Extract the [X, Y] coordinate from the center of the cell holding the provided text.  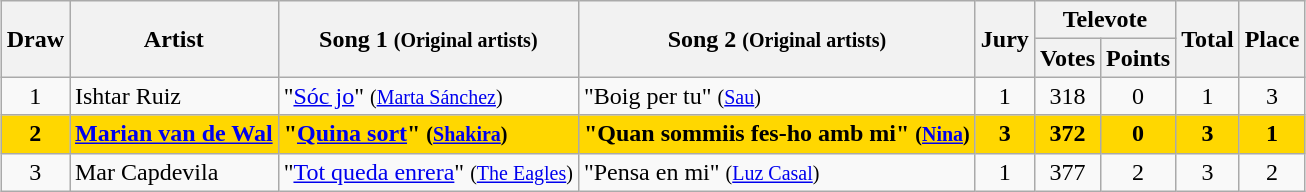
Jury [1004, 39]
Draw [35, 39]
377 [1067, 172]
Artist [174, 39]
Place [1272, 39]
372 [1067, 134]
318 [1067, 96]
"Sóc jo" (Marta Sánchez) [428, 96]
Televote [1104, 20]
Total [1208, 39]
Song 1 (Original artists) [428, 39]
Points [1138, 58]
"Pensa en mi" (Luz Casal) [776, 172]
Song 2 (Original artists) [776, 39]
Marian van de Wal [174, 134]
Votes [1067, 58]
Mar Capdevila [174, 172]
"Tot queda enrera" (The Eagles) [428, 172]
"Quan sommiis fes-ho amb mi" (Nina) [776, 134]
Ishtar Ruiz [174, 96]
"Boig per tu" (Sau) [776, 96]
"Quina sort" (Shakira) [428, 134]
